Detect which cell encompasses the target text, then output its [X, Y] center coordinate. 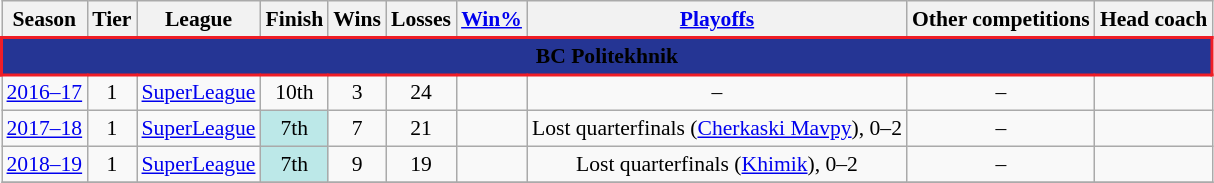
Season [45, 19]
3 [357, 93]
19 [421, 165]
10th [295, 93]
Win% [492, 19]
21 [421, 129]
9 [357, 165]
Lost quarterfinals (Cherkaski Mavpy), 0–2 [717, 129]
Wins [357, 19]
2018–19 [45, 165]
Head coach [1154, 19]
2017–18 [45, 129]
Other competitions [1001, 19]
Losses [421, 19]
Playoffs [717, 19]
League [198, 19]
2016–17 [45, 93]
7 [357, 129]
24 [421, 93]
Lost quarterfinals (Khimik), 0–2 [717, 165]
Finish [295, 19]
Tier [112, 19]
BC Politekhnik [608, 56]
